Extract the (X, Y) coordinate from the center of the cell holding the provided text.  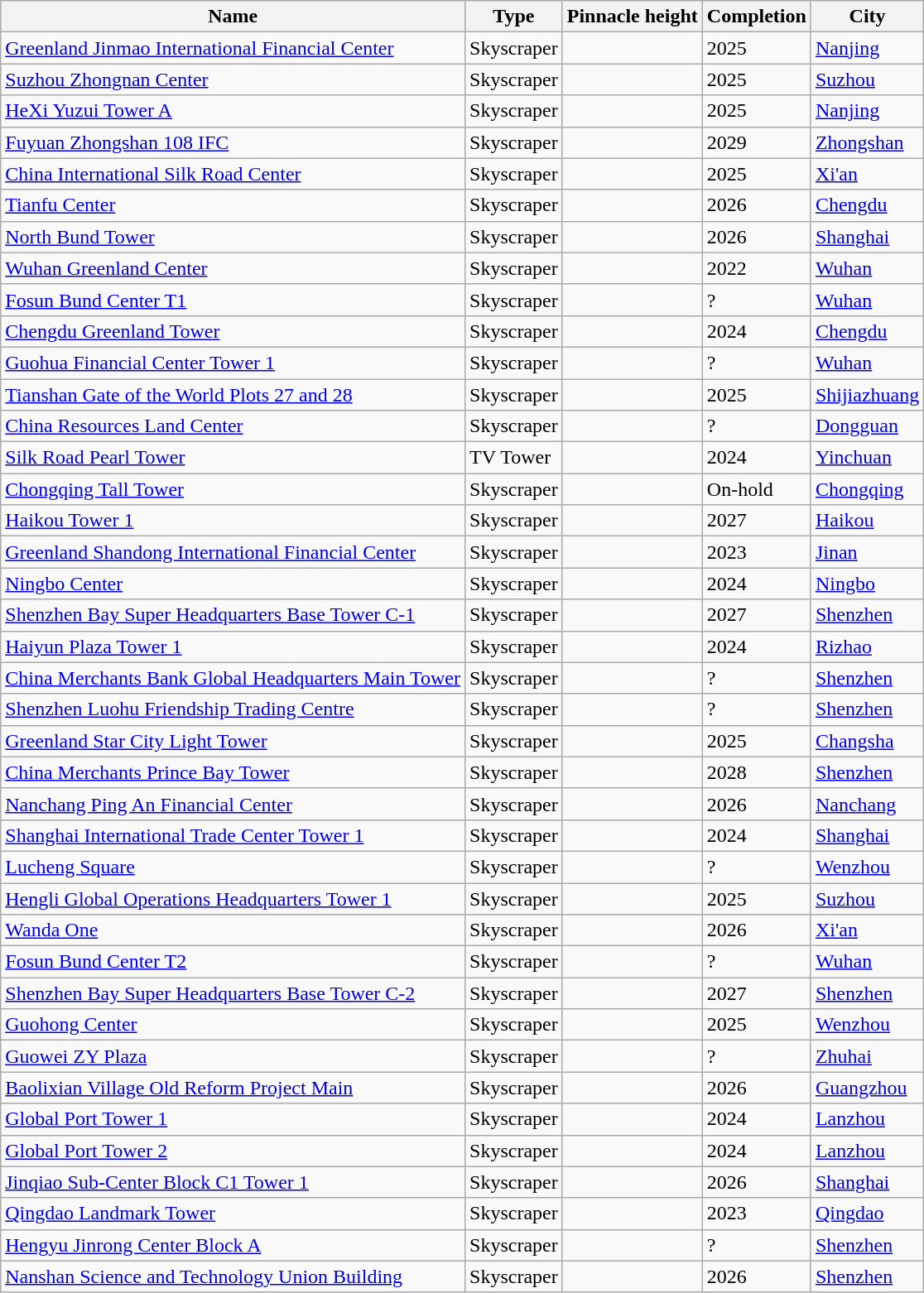
China Merchants Bank Global Headquarters Main Tower (233, 678)
Completion (757, 17)
Pinnacle height (633, 17)
Chongqing Tall Tower (233, 489)
Jinan (867, 552)
Shijiazhuang (867, 395)
Greenland Star City Light Tower (233, 741)
North Bund Tower (233, 237)
Guangzhou (867, 1088)
Jinqiao Sub-Center Block C1 Tower 1 (233, 1182)
2028 (757, 772)
Lucheng Square (233, 867)
Shenzhen Luohu Friendship Trading Centre (233, 709)
Haikou (867, 521)
Changsha (867, 741)
Shenzhen Bay Super Headquarters Base Tower C-2 (233, 993)
Guohong Center (233, 1025)
Shenzhen Bay Super Headquarters Base Tower C-1 (233, 615)
Chengdu Greenland Tower (233, 331)
Dongguan (867, 426)
TV Tower (514, 458)
On-hold (757, 489)
Hengyu Jinrong Center Block A (233, 1245)
China Merchants Prince Bay Tower (233, 772)
Type (514, 17)
Nanshan Science and Technology Union Building (233, 1276)
Name (233, 17)
Baolixian Village Old Reform Project Main (233, 1088)
China Resources Land Center (233, 426)
Yinchuan (867, 458)
Tianfu Center (233, 205)
Greenland Shandong International Financial Center (233, 552)
Ningbo (867, 584)
Greenland Jinmao International Financial Center (233, 48)
Chongqing (867, 489)
Global Port Tower 2 (233, 1151)
Haiyun Plaza Tower 1 (233, 646)
Fosun Bund Center T1 (233, 300)
Shanghai International Trade Center Tower 1 (233, 835)
Fuyuan Zhongshan 108 IFC (233, 142)
Qingdao (867, 1214)
Qingdao Landmark Tower (233, 1214)
Rizhao (867, 646)
City (867, 17)
Wuhan Greenland Center (233, 268)
Zhuhai (867, 1056)
Wanda One (233, 930)
Silk Road Pearl Tower (233, 458)
Ningbo Center (233, 584)
Haikou Tower 1 (233, 521)
Hengli Global Operations Headquarters Tower 1 (233, 898)
Nanchang (867, 804)
Guohua Financial Center Tower 1 (233, 363)
Global Port Tower 1 (233, 1119)
Suzhou Zhongnan Center (233, 79)
China International Silk Road Center (233, 174)
Tianshan Gate of the World Plots 27 and 28 (233, 395)
Nanchang Ping An Financial Center (233, 804)
Guowei ZY Plaza (233, 1056)
2029 (757, 142)
Fosun Bund Center T2 (233, 962)
2022 (757, 268)
Zhongshan (867, 142)
HeXi Yuzui Tower A (233, 111)
